Provide the (X, Y) coordinate of the cell's center where the given text is located.  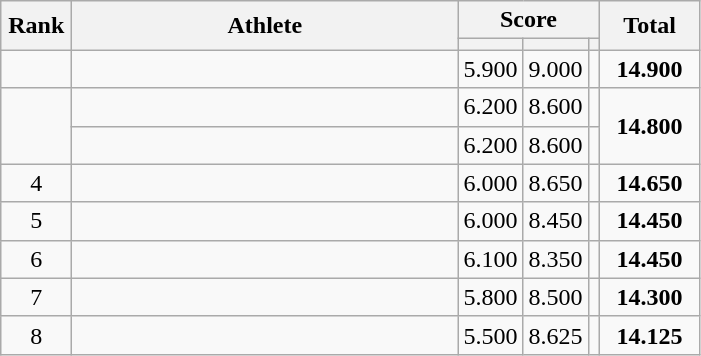
6 (36, 259)
14.900 (650, 69)
8 (36, 335)
7 (36, 297)
5.500 (490, 335)
5.900 (490, 69)
14.650 (650, 183)
Rank (36, 26)
8.350 (556, 259)
6.100 (490, 259)
4 (36, 183)
Total (650, 26)
Score (528, 20)
8.450 (556, 221)
5.800 (490, 297)
8.625 (556, 335)
Athlete (265, 26)
8.650 (556, 183)
8.500 (556, 297)
14.300 (650, 297)
9.000 (556, 69)
14.800 (650, 126)
5 (36, 221)
14.125 (650, 335)
